Detect which cell encompasses the target text, then output its (x, y) center coordinate. 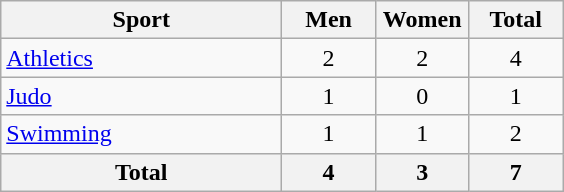
3 (422, 172)
Women (422, 20)
Judo (142, 96)
7 (516, 172)
0 (422, 96)
Athletics (142, 58)
Swimming (142, 134)
Sport (142, 20)
Men (329, 20)
